From the cell containing the given text, extract its center point as (x, y) coordinate. 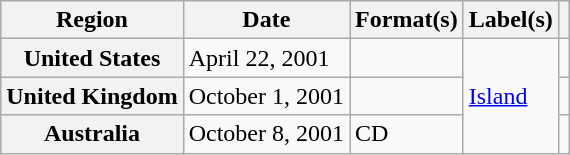
CD (407, 134)
Region (92, 20)
Format(s) (407, 20)
April 22, 2001 (266, 58)
Australia (92, 134)
Date (266, 20)
United Kingdom (92, 96)
United States (92, 58)
Island (510, 96)
October 1, 2001 (266, 96)
Label(s) (510, 20)
October 8, 2001 (266, 134)
